Capture the cell that displays the provided text and extract its (X, Y) central coordinate. 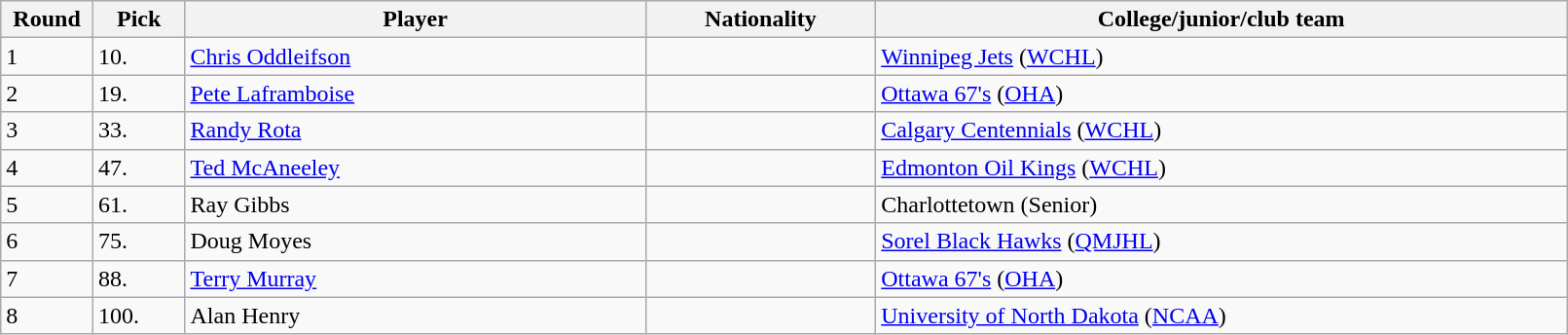
Chris Oddleifson (415, 56)
4 (47, 167)
33. (138, 130)
Edmonton Oil Kings (WCHL) (1222, 167)
47. (138, 167)
100. (138, 316)
3 (47, 130)
Player (415, 19)
Ray Gibbs (415, 205)
Randy Rota (415, 130)
6 (47, 242)
61. (138, 205)
Round (47, 19)
Calgary Centennials (WCHL) (1222, 130)
10. (138, 56)
Terry Murray (415, 279)
Doug Moyes (415, 242)
88. (138, 279)
Ted McAneeley (415, 167)
Winnipeg Jets (WCHL) (1222, 56)
7 (47, 279)
5 (47, 205)
College/junior/club team (1222, 19)
Nationality (761, 19)
1 (47, 56)
Charlottetown (Senior) (1222, 205)
Sorel Black Hawks (QMJHL) (1222, 242)
75. (138, 242)
Alan Henry (415, 316)
Pick (138, 19)
19. (138, 93)
8 (47, 316)
2 (47, 93)
Pete Laframboise (415, 93)
University of North Dakota (NCAA) (1222, 316)
